Provide the (x, y) coordinate of the cell's center where the given text is located.  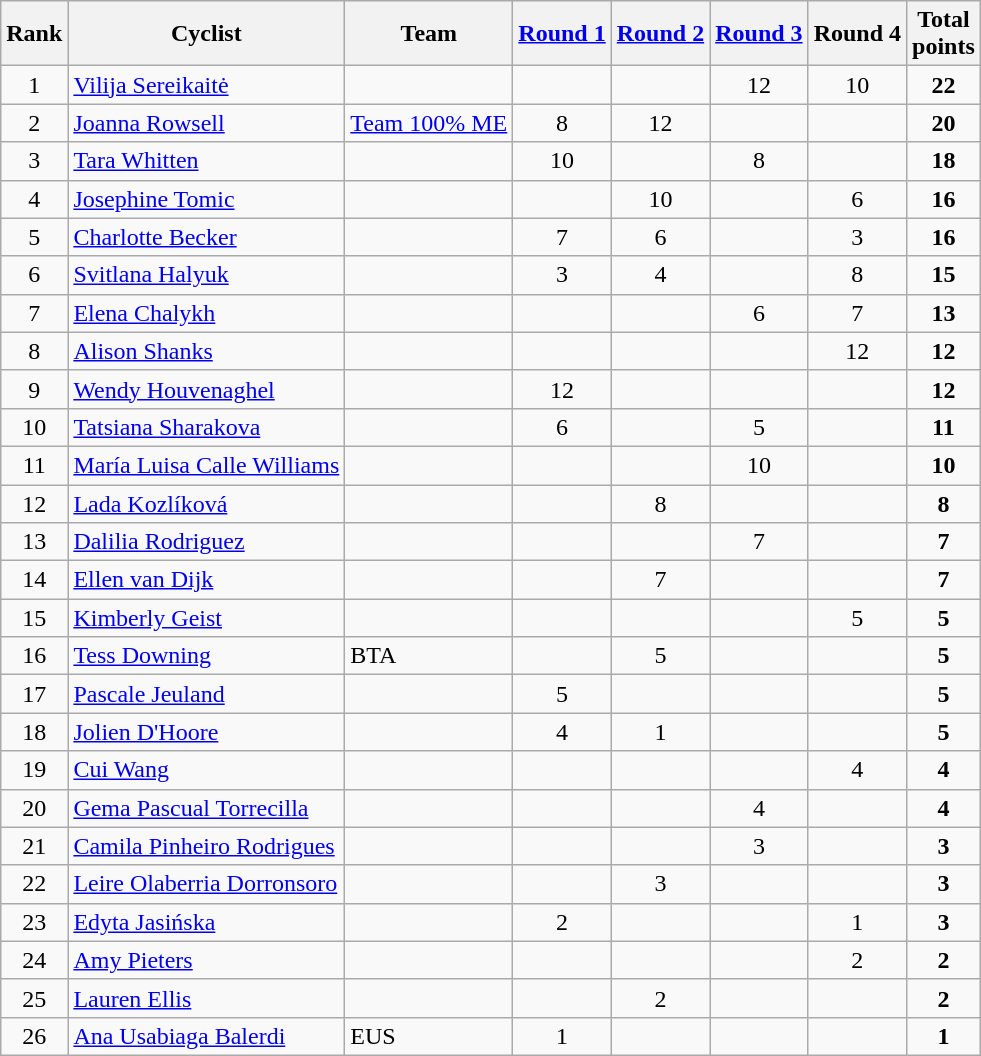
24 (34, 960)
Tatsiana Sharakova (206, 427)
Elena Chalykh (206, 313)
Tess Downing (206, 656)
Round 3 (759, 34)
Edyta Jasińska (206, 922)
Alison Shanks (206, 351)
Lauren Ellis (206, 998)
Ana Usabiaga Balerdi (206, 1036)
Charlotte Becker (206, 237)
Team 100% ME (429, 123)
Round 1 (562, 34)
Totalpoints (944, 34)
Wendy Houvenaghel (206, 389)
Lada Kozlíková (206, 503)
Ellen van Dijk (206, 580)
Josephine Tomic (206, 199)
9 (34, 389)
14 (34, 580)
Tara Whitten (206, 161)
Gema Pascual Torrecilla (206, 808)
Dalilia Rodriguez (206, 542)
Cui Wang (206, 770)
Round 4 (857, 34)
26 (34, 1036)
23 (34, 922)
Round 2 (660, 34)
Joanna Rowsell (206, 123)
Team (429, 34)
Amy Pieters (206, 960)
Camila Pinheiro Rodrigues (206, 846)
Cyclist (206, 34)
17 (34, 694)
Vilija Sereikaitė (206, 85)
25 (34, 998)
Leire Olaberria Dorronsoro (206, 884)
EUS (429, 1036)
21 (34, 846)
19 (34, 770)
Kimberly Geist (206, 618)
Jolien D'Hoore (206, 732)
Pascale Jeuland (206, 694)
Svitlana Halyuk (206, 275)
Rank (34, 34)
María Luisa Calle Williams (206, 465)
BTA (429, 656)
